Extract the [x, y] coordinate from the center of the cell holding the provided text.  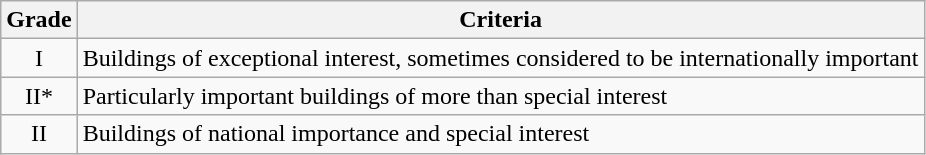
Buildings of exceptional interest, sometimes considered to be internationally important [500, 58]
II [39, 134]
II* [39, 96]
Buildings of national importance and special interest [500, 134]
Particularly important buildings of more than special interest [500, 96]
Grade [39, 20]
Criteria [500, 20]
I [39, 58]
